Detect which cell encompasses the target text, then output its [X, Y] center coordinate. 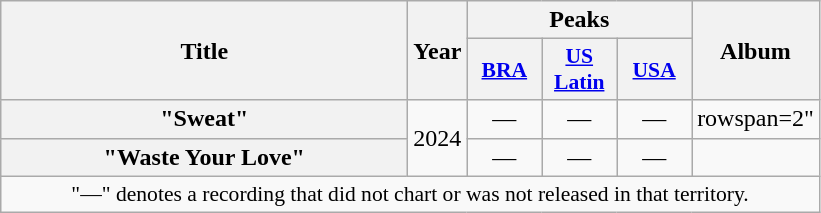
BRA [504, 70]
rowspan=2" [756, 119]
Title [204, 50]
Album [756, 50]
2024 [438, 138]
Year [438, 50]
"Waste Your Love" [204, 157]
USLatin [580, 70]
"Sweat" [204, 119]
Peaks [580, 20]
USA [654, 70]
"—" denotes a recording that did not chart or was not released in that territory. [410, 194]
